Return (X, Y) of the center of cell containing provided text 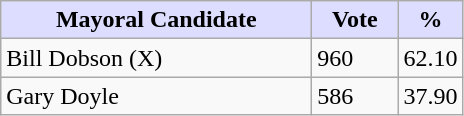
Bill Dobson (X) (156, 58)
960 (355, 58)
Gary Doyle (156, 96)
Mayoral Candidate (156, 20)
% (430, 20)
62.10 (430, 58)
37.90 (430, 96)
586 (355, 96)
Vote (355, 20)
